Locate the cell with the specified text and output its [X, Y] center coordinate. 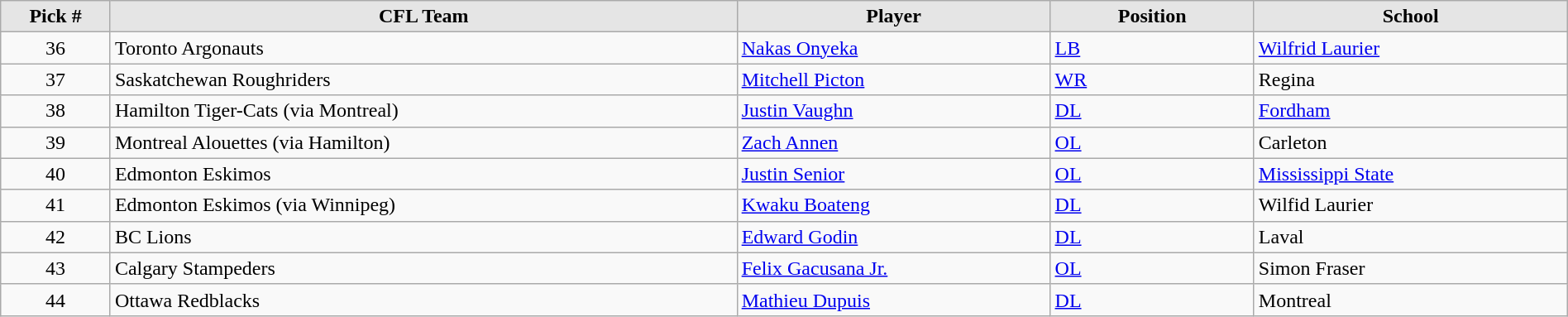
Carleton [1411, 142]
Montreal [1411, 300]
44 [56, 300]
Wilfid Laurier [1411, 205]
Mississippi State [1411, 174]
42 [56, 237]
Position [1152, 17]
Justin Vaughn [893, 111]
Edward Godin [893, 237]
37 [56, 79]
Edmonton Eskimos [423, 174]
School [1411, 17]
Saskatchewan Roughriders [423, 79]
38 [56, 111]
Edmonton Eskimos (via Winnipeg) [423, 205]
Ottawa Redblacks [423, 300]
CFL Team [423, 17]
BC Lions [423, 237]
Justin Senior [893, 174]
Regina [1411, 79]
LB [1152, 48]
Wilfrid Laurier [1411, 48]
Kwaku Boateng [893, 205]
Mathieu Dupuis [893, 300]
41 [56, 205]
Hamilton Tiger-Cats (via Montreal) [423, 111]
Laval [1411, 237]
Fordham [1411, 111]
43 [56, 268]
Montreal Alouettes (via Hamilton) [423, 142]
Mitchell Picton [893, 79]
Nakas Onyeka [893, 48]
40 [56, 174]
Calgary Stampeders [423, 268]
Simon Fraser [1411, 268]
39 [56, 142]
WR [1152, 79]
Felix Gacusana Jr. [893, 268]
Player [893, 17]
Pick # [56, 17]
Zach Annen [893, 142]
36 [56, 48]
Toronto Argonauts [423, 48]
